Determine the [X, Y] coordinate at the center of the cell enclosing the given text.  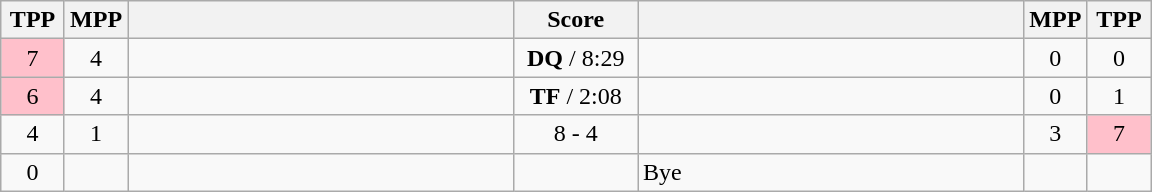
TF / 2:08 [576, 96]
6 [33, 96]
DQ / 8:29 [576, 58]
Score [576, 20]
3 [1056, 134]
Bye [831, 172]
8 - 4 [576, 134]
